Pinpoint the cell where the given text exists, returning its [X, Y] midpoint coordinate. 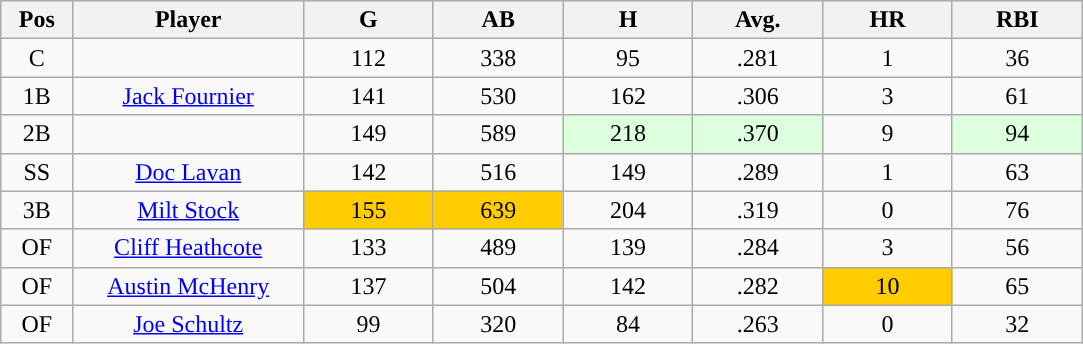
.282 [758, 286]
.281 [758, 58]
137 [369, 286]
84 [628, 324]
Pos [37, 20]
Doc Lavan [188, 172]
H [628, 20]
95 [628, 58]
112 [369, 58]
589 [498, 134]
3B [37, 210]
141 [369, 96]
C [37, 58]
Cliff Heathcote [188, 248]
530 [498, 96]
10 [888, 286]
1B [37, 96]
65 [1017, 286]
489 [498, 248]
G [369, 20]
SS [37, 172]
AB [498, 20]
162 [628, 96]
Player [188, 20]
155 [369, 210]
.263 [758, 324]
338 [498, 58]
32 [1017, 324]
2B [37, 134]
99 [369, 324]
HR [888, 20]
63 [1017, 172]
218 [628, 134]
Jack Fournier [188, 96]
139 [628, 248]
Milt Stock [188, 210]
Austin McHenry [188, 286]
.370 [758, 134]
36 [1017, 58]
.289 [758, 172]
320 [498, 324]
204 [628, 210]
9 [888, 134]
76 [1017, 210]
Avg. [758, 20]
639 [498, 210]
516 [498, 172]
94 [1017, 134]
Joe Schultz [188, 324]
.319 [758, 210]
133 [369, 248]
RBI [1017, 20]
504 [498, 286]
.306 [758, 96]
.284 [758, 248]
56 [1017, 248]
61 [1017, 96]
